Determine the [X, Y] coordinate at the center of the cell enclosing the given text.  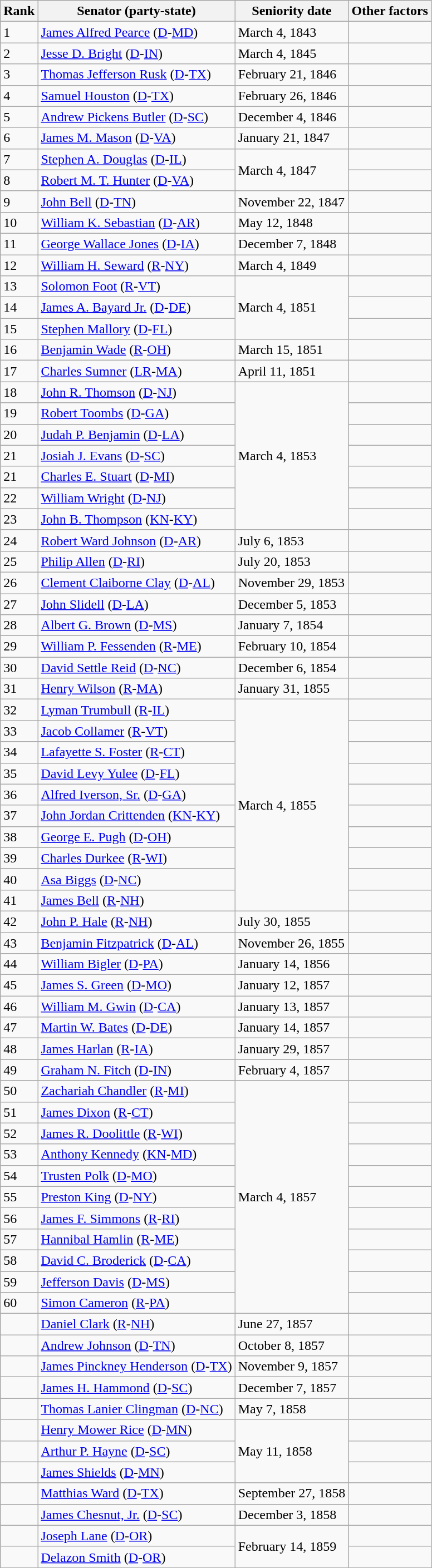
July 30, 1855 [292, 921]
James Harlan (R-IA) [136, 1049]
25 [19, 561]
Samuel Houston (D-TX) [136, 96]
52 [19, 1133]
Lafayette S. Foster (R-CT) [136, 752]
47 [19, 1028]
May 11, 1858 [292, 1451]
Arthur P. Hayne (D-SC) [136, 1451]
9 [19, 201]
29 [19, 647]
January 7, 1854 [292, 625]
51 [19, 1112]
July 20, 1853 [292, 561]
59 [19, 1281]
Charles Sumner (LR-MA) [136, 371]
February 14, 1859 [292, 1546]
December 5, 1853 [292, 604]
17 [19, 371]
March 4, 1847 [292, 170]
Thomas Lanier Clingman (D-NC) [136, 1409]
Jefferson Davis (D-MS) [136, 1281]
2 [19, 53]
January 14, 1857 [292, 1028]
30 [19, 668]
March 4, 1845 [292, 53]
Stephen A. Douglas (D-IL) [136, 159]
John P. Hale (R-NH) [136, 921]
Albert G. Brown (D-MS) [136, 625]
48 [19, 1049]
November 29, 1853 [292, 583]
Simon Cameron (R-PA) [136, 1303]
5 [19, 117]
Thomas Jefferson Rusk (D-TX) [136, 75]
October 8, 1857 [292, 1345]
January 21, 1847 [292, 138]
45 [19, 985]
36 [19, 795]
Anthony Kennedy (KN-MD) [136, 1155]
13 [19, 287]
March 4, 1851 [292, 308]
James Dixon (R-CT) [136, 1112]
James S. Green (D-MO) [136, 985]
Other factors [390, 11]
December 7, 1848 [292, 244]
November 22, 1847 [292, 201]
Robert Toombs (D-GA) [136, 413]
June 27, 1857 [292, 1324]
8 [19, 180]
24 [19, 540]
William K. Sebastian (D-AR) [136, 223]
November 9, 1857 [292, 1367]
February 26, 1846 [292, 96]
William P. Fessenden (R-ME) [136, 647]
Benjamin Fitzpatrick (D-AL) [136, 943]
14 [19, 308]
George Wallace Jones (D-IA) [136, 244]
May 12, 1848 [292, 223]
38 [19, 837]
Rank [19, 11]
Preston King (D-NY) [136, 1197]
12 [19, 265]
35 [19, 773]
Andrew Johnson (D-TN) [136, 1345]
February 10, 1854 [292, 647]
February 21, 1846 [292, 75]
3 [19, 75]
19 [19, 413]
Zachariah Chandler (R-MI) [136, 1091]
May 7, 1858 [292, 1409]
31 [19, 689]
Charles Durkee (R-WI) [136, 858]
Charles E. Stuart (D-MI) [136, 477]
George E. Pugh (D-OH) [136, 837]
Robert M. T. Hunter (D-VA) [136, 180]
Andrew Pickens Butler (D-SC) [136, 117]
January 31, 1855 [292, 689]
Delazon Smith (D-OR) [136, 1557]
53 [19, 1155]
Clement Claiborne Clay (D-AL) [136, 583]
42 [19, 921]
20 [19, 435]
John Bell (D-TN) [136, 201]
Henry Wilson (R-MA) [136, 689]
32 [19, 710]
John R. Thomson (D-NJ) [136, 392]
David Settle Reid (D-NC) [136, 668]
Jacob Collamer (R-VT) [136, 731]
James H. Hammond (D-SC) [136, 1388]
55 [19, 1197]
Judah P. Benjamin (D-LA) [136, 435]
March 4, 1849 [292, 265]
James Pinckney Henderson (D-TX) [136, 1367]
Stephen Mallory (D-FL) [136, 329]
10 [19, 223]
Senator (party-state) [136, 11]
Seniority date [292, 11]
William Wright (D-NJ) [136, 498]
22 [19, 498]
54 [19, 1176]
January 13, 1857 [292, 1007]
James Shields (D-MN) [136, 1472]
58 [19, 1260]
6 [19, 138]
John Slidell (D-LA) [136, 604]
July 6, 1853 [292, 540]
March 15, 1851 [292, 350]
James Chesnut, Jr. (D-SC) [136, 1515]
January 14, 1856 [292, 964]
Solomon Foot (R-VT) [136, 287]
John B. Thompson (KN-KY) [136, 519]
James R. Doolittle (R-WI) [136, 1133]
December 3, 1858 [292, 1515]
41 [19, 900]
27 [19, 604]
23 [19, 519]
4 [19, 96]
34 [19, 752]
Daniel Clark (R-NH) [136, 1324]
26 [19, 583]
39 [19, 858]
16 [19, 350]
December 7, 1857 [292, 1388]
David C. Broderick (D-CA) [136, 1260]
James F. Simmons (R-RI) [136, 1218]
46 [19, 1007]
Henry Mower Rice (D-MN) [136, 1430]
44 [19, 964]
November 26, 1855 [292, 943]
18 [19, 392]
February 4, 1857 [292, 1070]
33 [19, 731]
Trusten Polk (D-MO) [136, 1176]
John Jordan Crittenden (KN-KY) [136, 816]
60 [19, 1303]
April 11, 1851 [292, 371]
15 [19, 329]
Alfred Iverson, Sr. (D-GA) [136, 795]
David Levy Yulee (D-FL) [136, 773]
December 4, 1846 [292, 117]
William H. Seward (R-NY) [136, 265]
37 [19, 816]
January 29, 1857 [292, 1049]
December 6, 1854 [292, 668]
James Bell (R-NH) [136, 900]
Asa Biggs (D-NC) [136, 879]
43 [19, 943]
7 [19, 159]
James A. Bayard Jr. (D-DE) [136, 308]
Josiah J. Evans (D-SC) [136, 456]
Jesse D. Bright (D-IN) [136, 53]
William M. Gwin (D-CA) [136, 1007]
11 [19, 244]
William Bigler (D-PA) [136, 964]
50 [19, 1091]
28 [19, 625]
Matthias Ward (D-TX) [136, 1493]
Lyman Trumbull (R-IL) [136, 710]
James Alfred Pearce (D-MD) [136, 32]
Graham N. Fitch (D-IN) [136, 1070]
Joseph Lane (D-OR) [136, 1536]
Robert Ward Johnson (D-AR) [136, 540]
September 27, 1858 [292, 1493]
Hannibal Hamlin (R-ME) [136, 1239]
49 [19, 1070]
James M. Mason (D-VA) [136, 138]
Benjamin Wade (R-OH) [136, 350]
Philip Allen (D-RI) [136, 561]
56 [19, 1218]
1 [19, 32]
40 [19, 879]
January 12, 1857 [292, 985]
March 4, 1857 [292, 1197]
March 4, 1853 [292, 456]
57 [19, 1239]
Martin W. Bates (D-DE) [136, 1028]
March 4, 1855 [292, 806]
March 4, 1843 [292, 32]
